Find where the given text appears and provide that cell's center as (x, y) coordinate. 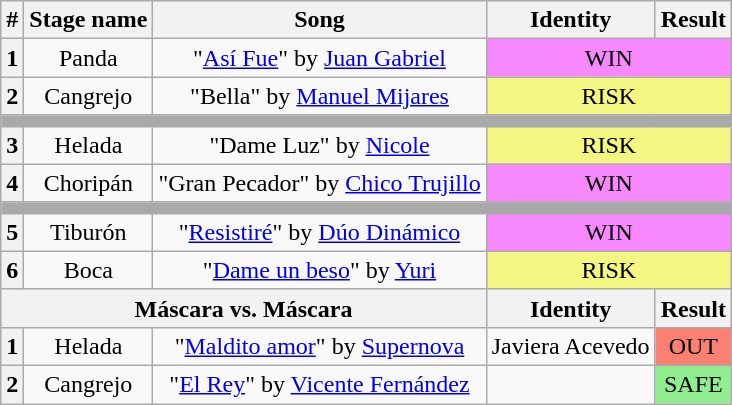
Tiburón (88, 232)
Panda (88, 58)
"Maldito amor" by Supernova (320, 346)
3 (12, 145)
Stage name (88, 20)
Boca (88, 270)
"Gran Pecador" by Chico Trujillo (320, 183)
4 (12, 183)
SAFE (693, 384)
6 (12, 270)
# (12, 20)
Javiera Acevedo (570, 346)
Máscara vs. Máscara (244, 308)
"El Rey" by Vicente Fernández (320, 384)
"Así Fue" by Juan Gabriel (320, 58)
"Bella" by Manuel Mijares (320, 96)
"Dame un beso" by Yuri (320, 270)
Choripán (88, 183)
5 (12, 232)
"Resistiré" by Dúo Dinámico (320, 232)
OUT (693, 346)
"Dame Luz" by Nicole (320, 145)
Song (320, 20)
